Capture the cell that displays the provided text and extract its [X, Y] central coordinate. 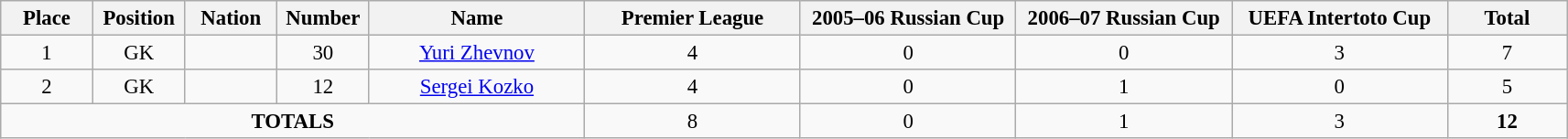
Number [324, 18]
5 [1507, 87]
Total [1507, 18]
UEFA Intertoto Cup [1340, 18]
TOTALS [293, 122]
Yuri Zhevnov [477, 53]
2006–07 Russian Cup [1124, 18]
Name [477, 18]
Position [139, 18]
Premier League [693, 18]
8 [693, 122]
2005–06 Russian Cup [908, 18]
30 [324, 53]
Nation [231, 18]
Sergei Kozko [477, 87]
Place [48, 18]
2 [48, 87]
7 [1507, 53]
